Return (x, y) of the center of cell containing provided text 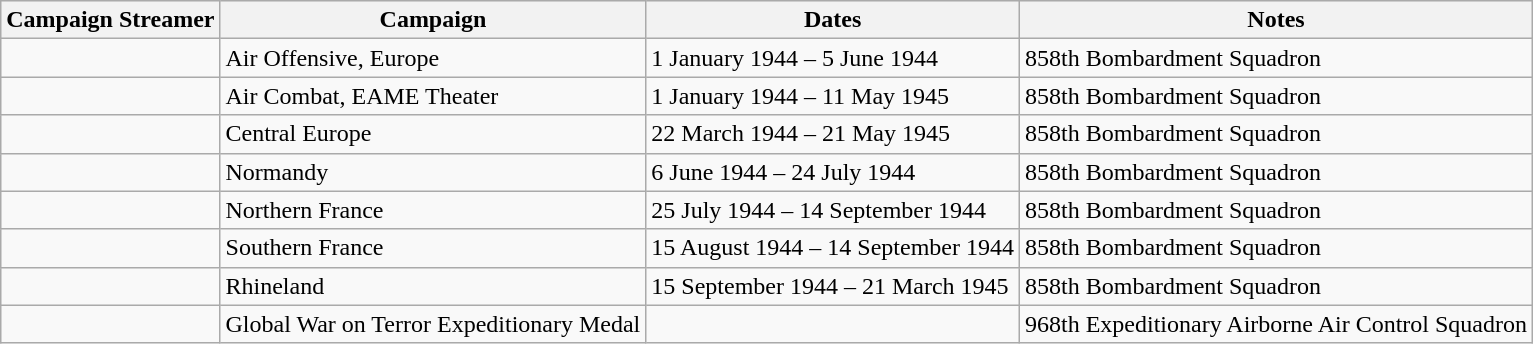
Southern France (433, 248)
1 January 1944 – 5 June 1944 (833, 58)
25 July 1944 – 14 September 1944 (833, 210)
Campaign Streamer (110, 20)
Air Offensive, Europe (433, 58)
Normandy (433, 172)
Rhineland (433, 286)
Campaign (433, 20)
968th Expeditionary Airborne Air Control Squadron (1276, 324)
1 January 1944 – 11 May 1945 (833, 96)
Notes (1276, 20)
Northern France (433, 210)
15 September 1944 – 21 March 1945 (833, 286)
22 March 1944 – 21 May 1945 (833, 134)
Global War on Terror Expeditionary Medal (433, 324)
15 August 1944 – 14 September 1944 (833, 248)
6 June 1944 – 24 July 1944 (833, 172)
Air Combat, EAME Theater (433, 96)
Central Europe (433, 134)
Dates (833, 20)
